Scan for the cell matching the given text and deliver its [x, y] coordinate at center. 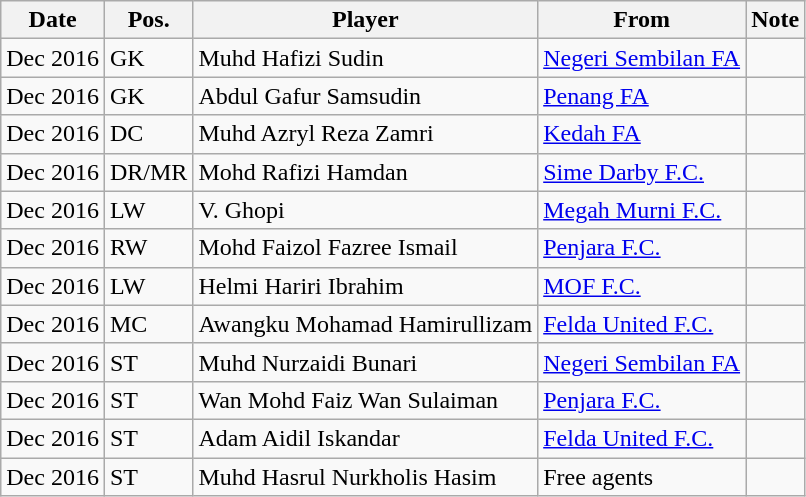
From [642, 20]
Muhd Azryl Reza Zamri [366, 134]
Player [366, 20]
Abdul Gafur Samsudin [366, 96]
Helmi Hariri Ibrahim [366, 286]
MOF F.C. [642, 286]
Penang FA [642, 96]
Muhd Nurzaidi Bunari [366, 362]
Kedah FA [642, 134]
Wan Mohd Faiz Wan Sulaiman [366, 400]
Mohd Faizol Fazree Ismail [366, 248]
RW [148, 248]
Awangku Mohamad Hamirullizam [366, 324]
Mohd Rafizi Hamdan [366, 172]
Muhd Hafizi Sudin [366, 58]
Free agents [642, 477]
Note [776, 20]
V. Ghopi [366, 210]
DR/MR [148, 172]
Muhd Hasrul Nurkholis Hasim [366, 477]
DC [148, 134]
Pos. [148, 20]
Adam Aidil Iskandar [366, 438]
Sime Darby F.C. [642, 172]
Megah Murni F.C. [642, 210]
MC [148, 324]
Date [53, 20]
